For the text-containing cell, return its midpoint in [x, y] coordinate format. 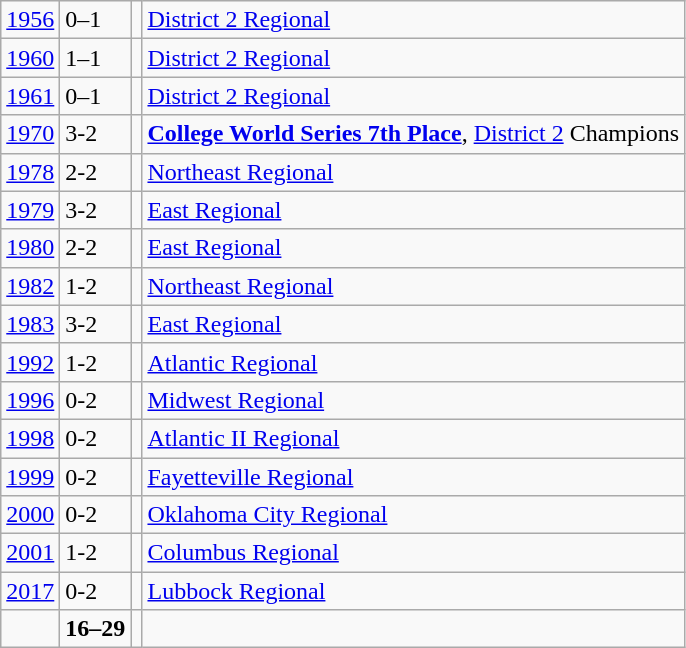
1961 [30, 96]
College World Series 7th Place, District 2 Champions [414, 134]
Atlantic II Regional [414, 438]
1–1 [96, 58]
2017 [30, 591]
Fayetteville Regional [414, 477]
Atlantic Regional [414, 362]
Midwest Regional [414, 400]
1992 [30, 362]
2001 [30, 553]
2000 [30, 515]
Columbus Regional [414, 553]
1999 [30, 477]
Lubbock Regional [414, 591]
1970 [30, 134]
1979 [30, 210]
1978 [30, 172]
1982 [30, 286]
Oklahoma City Regional [414, 515]
1996 [30, 400]
1960 [30, 58]
16–29 [96, 629]
1983 [30, 324]
1998 [30, 438]
1980 [30, 248]
1956 [30, 20]
